Locate the cell with the specified text and output its (x, y) center coordinate. 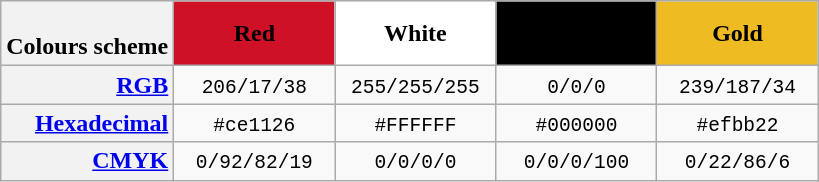
#efbb22 (738, 123)
0/92/82/19 (254, 161)
#FFFFFF (416, 123)
0/0/0 (576, 85)
0/0/0/0 (416, 161)
0/0/0/100 (576, 161)
Hexadecimal (88, 123)
RGB (88, 85)
#000000 (576, 123)
239/187/34 (738, 85)
Gold (738, 34)
206/17/38 (254, 85)
Red (254, 34)
Colours scheme (88, 34)
#ce1126 (254, 123)
CMYK (88, 161)
Black (576, 34)
0/22/86/6 (738, 161)
White (416, 34)
255/255/255 (416, 85)
